Determine the [X, Y] coordinate at the center of the cell enclosing the given text.  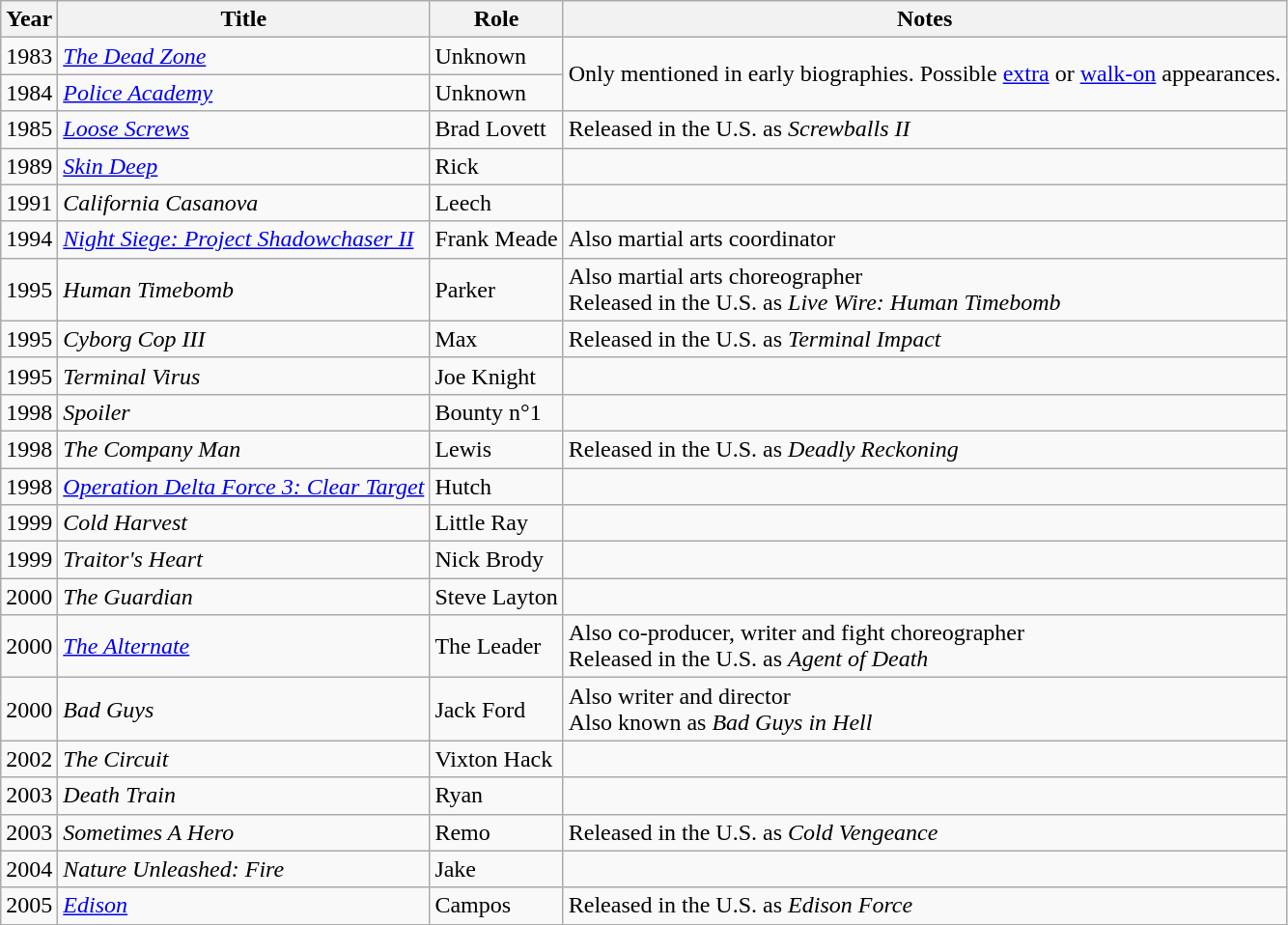
Released in the U.S. as Edison Force [925, 906]
Joe Knight [496, 376]
The Circuit [243, 759]
1989 [29, 166]
2002 [29, 759]
2004 [29, 869]
Steve Layton [496, 597]
Edison [243, 906]
Frank Meade [496, 239]
Also martial arts coordinator [925, 239]
Brad Lovett [496, 129]
Max [496, 339]
1985 [29, 129]
Cold Harvest [243, 523]
Parker [496, 290]
Remo [496, 832]
Jake [496, 869]
Bad Guys [243, 709]
Nature Unleashed: Fire [243, 869]
Also martial arts choreographerReleased in the U.S. as Live Wire: Human Timebomb [925, 290]
Human Timebomb [243, 290]
2005 [29, 906]
The Leader [496, 647]
Notes [925, 19]
Traitor's Heart [243, 560]
Skin Deep [243, 166]
Title [243, 19]
1984 [29, 93]
Also co-producer, writer and fight choreographerReleased in the U.S. as Agent of Death [925, 647]
Role [496, 19]
Little Ray [496, 523]
Rick [496, 166]
Released in the U.S. as Screwballs II [925, 129]
The Alternate [243, 647]
Released in the U.S. as Terminal Impact [925, 339]
Year [29, 19]
Released in the U.S. as Deadly Reckoning [925, 449]
Also writer and directorAlso known as Bad Guys in Hell [925, 709]
Hutch [496, 486]
California Casanova [243, 203]
Cyborg Cop III [243, 339]
The Company Man [243, 449]
Night Siege: Project Shadowchaser II [243, 239]
Ryan [496, 796]
Operation Delta Force 3: Clear Target [243, 486]
Spoiler [243, 412]
Police Academy [243, 93]
The Guardian [243, 597]
Vixton Hack [496, 759]
Death Train [243, 796]
Leech [496, 203]
Campos [496, 906]
Sometimes A Hero [243, 832]
Bounty n°1 [496, 412]
Lewis [496, 449]
Nick Brody [496, 560]
1994 [29, 239]
1983 [29, 56]
1991 [29, 203]
Only mentioned in early biographies. Possible extra or walk-on appearances. [925, 74]
Loose Screws [243, 129]
Terminal Virus [243, 376]
Jack Ford [496, 709]
Released in the U.S. as Cold Vengeance [925, 832]
The Dead Zone [243, 56]
